Pinpoint the cell where the given text exists, returning its [x, y] midpoint coordinate. 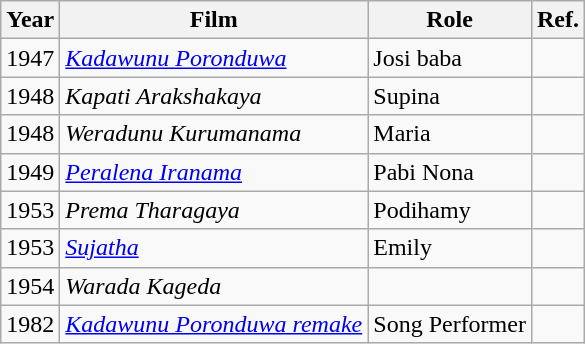
Role [450, 20]
Kadawunu Poronduwa [214, 58]
1949 [30, 172]
1954 [30, 286]
Peralena Iranama [214, 172]
Warada Kageda [214, 286]
Kapati Arakshakaya [214, 96]
Prema Tharagaya [214, 210]
Josi baba [450, 58]
Supina [450, 96]
Maria [450, 134]
1947 [30, 58]
Ref. [558, 20]
Weradunu Kurumanama [214, 134]
Pabi Nona [450, 172]
Sujatha [214, 248]
1982 [30, 324]
Emily [450, 248]
Podihamy [450, 210]
Film [214, 20]
Song Performer [450, 324]
Kadawunu Poronduwa remake [214, 324]
Year [30, 20]
